Identify which cell holds the provided text, then report its [x, y] central coordinate. 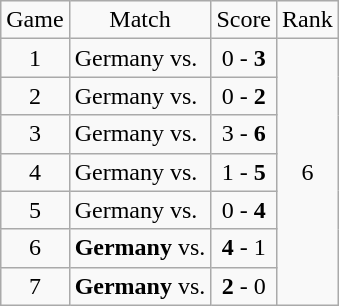
0 - 3 [244, 58]
2 - 0 [244, 286]
0 - 4 [244, 210]
Match [140, 20]
4 [35, 172]
7 [35, 286]
Game [35, 20]
3 - 6 [244, 134]
1 - 5 [244, 172]
3 [35, 134]
0 - 2 [244, 96]
5 [35, 210]
2 [35, 96]
1 [35, 58]
4 - 1 [244, 248]
Score [244, 20]
Rank [308, 20]
